Output the (X, Y) coordinate of the center of the cell containing the given text.  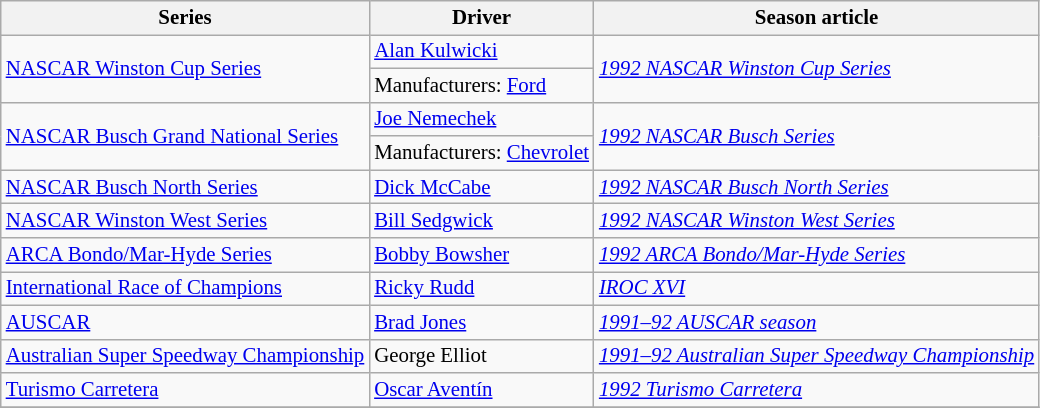
George Elliot (482, 356)
Australian Super Speedway Championship (185, 356)
1991–92 Australian Super Speedway Championship (816, 356)
ARCA Bondo/Mar-Hyde Series (185, 255)
1992 Turismo Carretera (816, 390)
1992 NASCAR Busch North Series (816, 187)
Ricky Rudd (482, 288)
AUSCAR (185, 322)
1992 NASCAR Winston Cup Series (816, 68)
Bobby Bowsher (482, 255)
IROC XVI (816, 288)
Turismo Carretera (185, 390)
1992 NASCAR Busch Series (816, 136)
NASCAR Winston West Series (185, 221)
Season article (816, 18)
Driver (482, 18)
International Race of Champions (185, 288)
NASCAR Busch Grand National Series (185, 136)
Brad Jones (482, 322)
Manufacturers: Ford (482, 85)
1991–92 AUSCAR season (816, 322)
Series (185, 18)
Bill Sedgwick (482, 221)
Dick McCabe (482, 187)
Joe Nemechek (482, 119)
Alan Kulwicki (482, 51)
Manufacturers: Chevrolet (482, 153)
NASCAR Busch North Series (185, 187)
Oscar Aventín (482, 390)
NASCAR Winston Cup Series (185, 68)
1992 NASCAR Winston West Series (816, 221)
1992 ARCA Bondo/Mar-Hyde Series (816, 255)
